Scan for the cell matching the given text and deliver its (X, Y) coordinate at center. 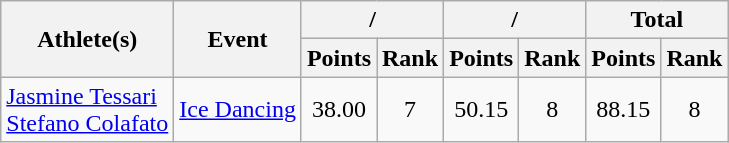
Jasmine TessariStefano Colafato (88, 110)
88.15 (624, 110)
Athlete(s) (88, 39)
50.15 (482, 110)
Total (657, 20)
Ice Dancing (238, 110)
Event (238, 39)
38.00 (338, 110)
7 (410, 110)
